Pinpoint the cell where the given text exists, returning its (X, Y) midpoint coordinate. 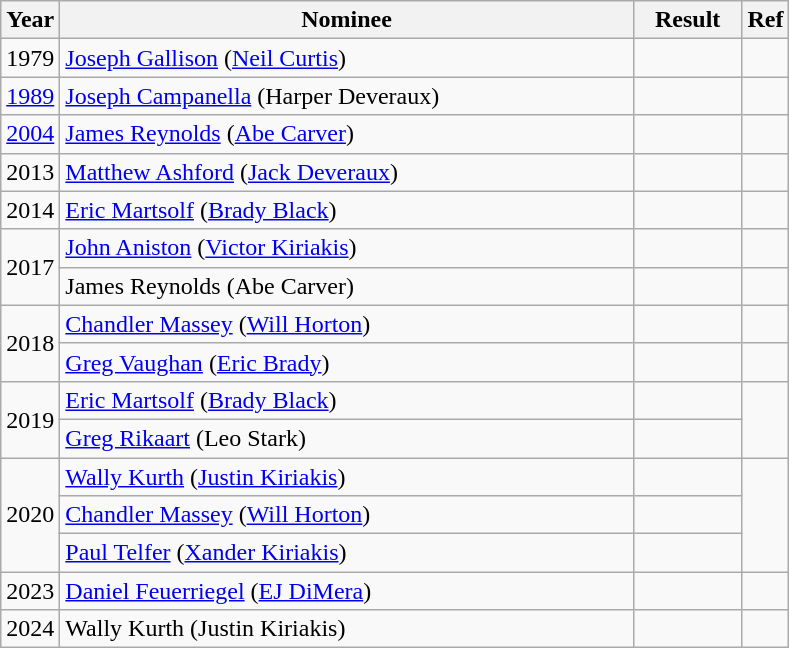
Nominee (347, 20)
2018 (30, 343)
John Aniston (Victor Kiriakis) (347, 248)
Daniel Feuerriegel (EJ DiMera) (347, 591)
2017 (30, 267)
2023 (30, 591)
Greg Rikaart (Leo Stark) (347, 438)
1989 (30, 96)
2019 (30, 419)
Year (30, 20)
2004 (30, 134)
2024 (30, 629)
Ref (766, 20)
1979 (30, 58)
2013 (30, 172)
2014 (30, 210)
Result (688, 20)
Paul Telfer (Xander Kiriakis) (347, 553)
Greg Vaughan (Eric Brady) (347, 362)
2020 (30, 515)
Matthew Ashford (Jack Deveraux) (347, 172)
Joseph Campanella (Harper Deveraux) (347, 96)
Joseph Gallison (Neil Curtis) (347, 58)
